Determine the [x, y] coordinate at the center of the cell enclosing the given text.  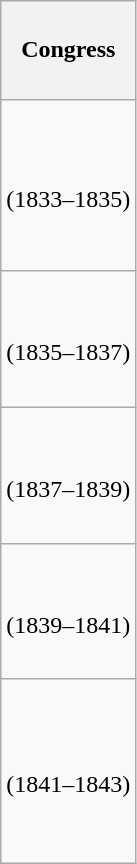
(1837–1839) [68, 476]
(1841–1843) [68, 770]
Congress [68, 50]
(1835–1837) [68, 339]
(1839–1841) [68, 612]
(1833–1835) [68, 185]
